From the cell containing the given text, extract its center point as (x, y) coordinate. 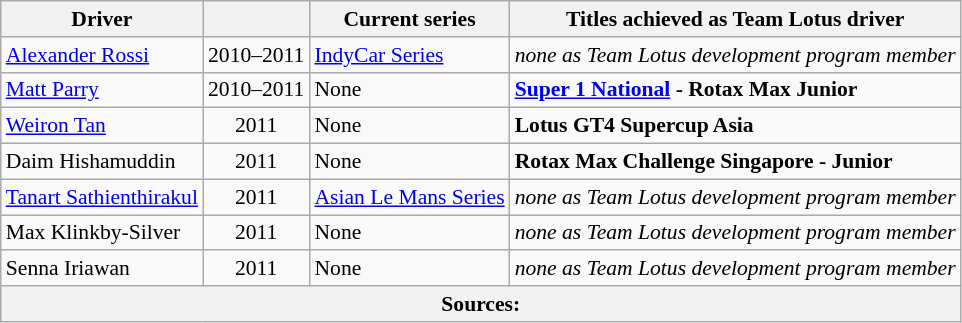
Senna Iriawan (102, 269)
Sources: (481, 304)
Titles achieved as Team Lotus driver (736, 19)
Max Klinkby-Silver (102, 233)
Asian Le Mans Series (409, 197)
Super 1 National - Rotax Max Junior (736, 90)
Current series (409, 19)
Daim Hishamuddin (102, 162)
Matt Parry (102, 90)
Lotus GT4 Supercup Asia (736, 126)
Rotax Max Challenge Singapore - Junior (736, 162)
Tanart Sathienthirakul (102, 197)
IndyCar Series (409, 55)
Alexander Rossi (102, 55)
Weiron Tan (102, 126)
Driver (102, 19)
